Extract the (x, y) coordinate from the center of the cell holding the provided text.  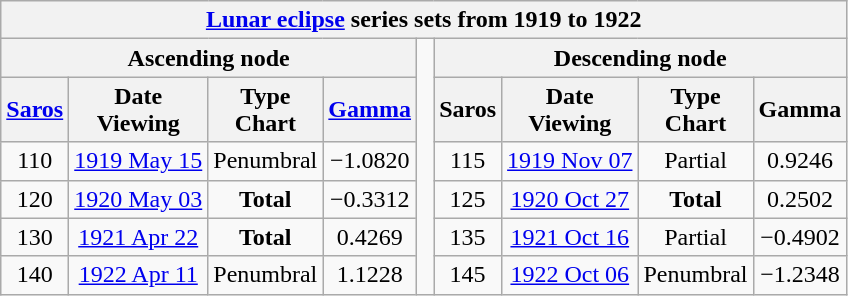
1.1228 (370, 275)
130 (35, 237)
1920 May 03 (138, 199)
Lunar eclipse series sets from 1919 to 1922 (424, 20)
1921 Apr 22 (138, 237)
120 (35, 199)
0.2502 (800, 199)
1921 Oct 16 (570, 237)
−1.2348 (800, 275)
1922 Apr 11 (138, 275)
125 (468, 199)
145 (468, 275)
Ascending node (209, 58)
0.9246 (800, 161)
1920 Oct 27 (570, 199)
−1.0820 (370, 161)
140 (35, 275)
Descending node (640, 58)
0.4269 (370, 237)
110 (35, 161)
1919 Nov 07 (570, 161)
−0.3312 (370, 199)
135 (468, 237)
−0.4902 (800, 237)
1922 Oct 06 (570, 275)
1919 May 15 (138, 161)
115 (468, 161)
